Extract the (X, Y) coordinate from the center of the cell holding the provided text.  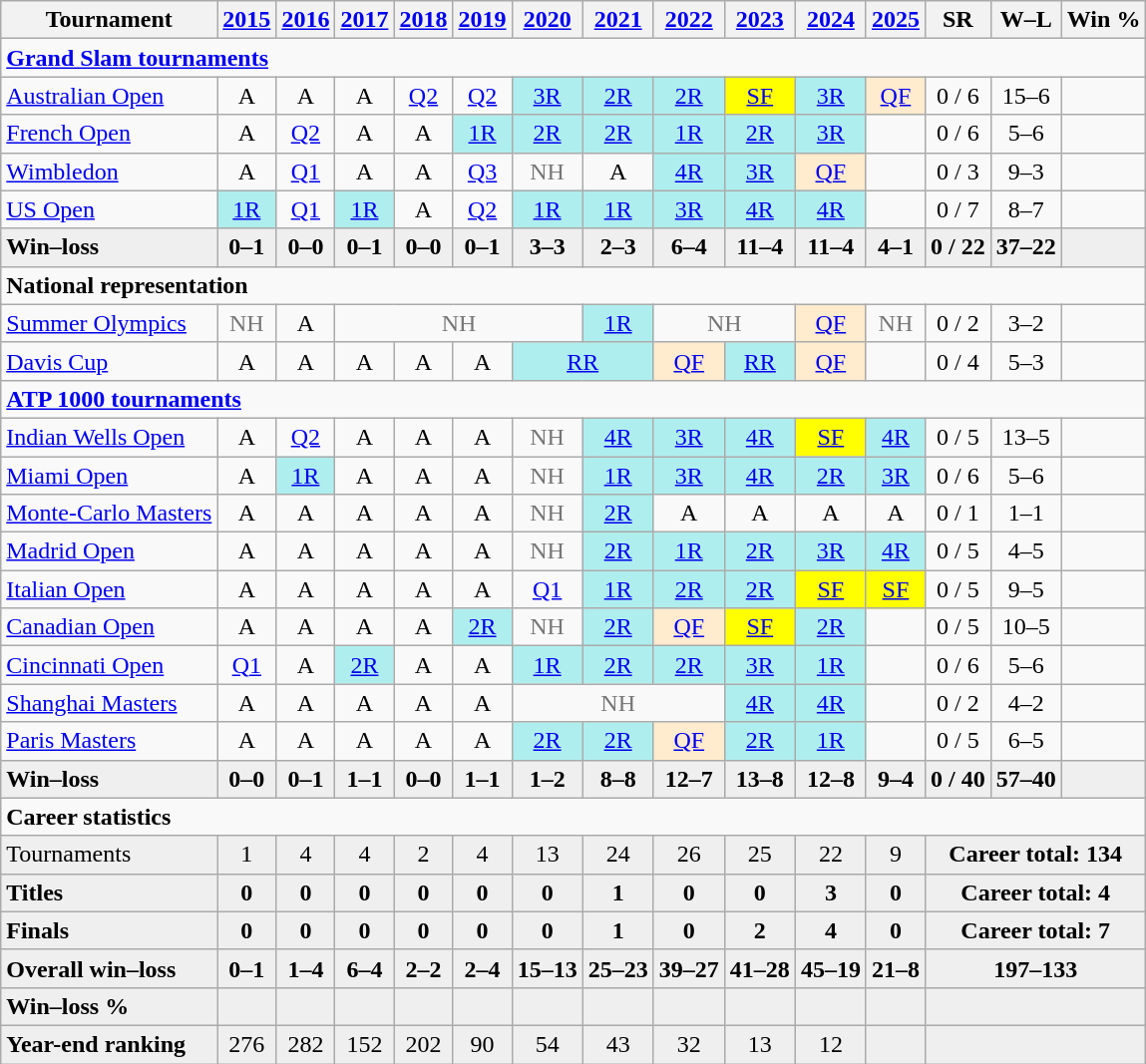
Madrid Open (110, 551)
Italian Open (110, 589)
39–27 (688, 968)
Summer Olympics (110, 323)
Grand Slam tournaments (573, 58)
Monte-Carlo Masters (110, 514)
21–8 (896, 968)
25–23 (618, 968)
6–5 (1025, 741)
37–22 (1025, 247)
0 / 40 (957, 779)
2023 (760, 20)
Paris Masters (110, 741)
0 / 3 (957, 172)
Overall win–loss (110, 968)
Australian Open (110, 96)
3–3 (547, 247)
9–4 (896, 779)
0 / 1 (957, 514)
Indian Wells Open (110, 437)
2–3 (618, 247)
2020 (547, 20)
Q3 (483, 172)
4–2 (1025, 703)
2025 (896, 20)
French Open (110, 134)
2019 (483, 20)
3 (830, 892)
Shanghai Masters (110, 703)
Career total: 7 (1035, 930)
2024 (830, 20)
22 (830, 855)
2–4 (483, 968)
US Open (110, 209)
90 (483, 1044)
W–L (1025, 20)
12–8 (830, 779)
45–19 (830, 968)
8–7 (1025, 209)
Titles (110, 892)
0 / 4 (957, 361)
10–5 (1025, 627)
Year-end ranking (110, 1044)
0 / 22 (957, 247)
Miami Open (110, 476)
152 (365, 1044)
2021 (618, 20)
2–2 (423, 968)
9 (896, 855)
Finals (110, 930)
25 (760, 855)
13–5 (1025, 437)
57–40 (1025, 779)
41–28 (760, 968)
32 (688, 1044)
43 (618, 1044)
2022 (688, 20)
2017 (365, 20)
8–8 (618, 779)
15–13 (547, 968)
1–2 (547, 779)
2018 (423, 20)
Tournament (110, 20)
4–5 (1025, 551)
9–5 (1025, 589)
National representation (573, 285)
2015 (247, 20)
15–6 (1025, 96)
282 (305, 1044)
1–4 (305, 968)
12 (830, 1044)
12–7 (688, 779)
ATP 1000 tournaments (573, 399)
54 (547, 1044)
Win–loss % (110, 1006)
197–133 (1035, 968)
9–3 (1025, 172)
24 (618, 855)
5–3 (1025, 361)
276 (247, 1044)
Davis Cup (110, 361)
Cincinnati Open (110, 665)
Wimbledon (110, 172)
SR (957, 20)
26 (688, 855)
Career total: 4 (1035, 892)
3–2 (1025, 323)
202 (423, 1044)
0 / 7 (957, 209)
Career total: 134 (1035, 855)
Career statistics (573, 817)
2016 (305, 20)
Tournaments (110, 855)
Win % (1103, 20)
4–1 (896, 247)
Canadian Open (110, 627)
13–8 (760, 779)
